Return [X, Y] of the center of cell containing provided text 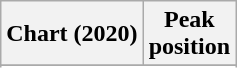
Peakposition [189, 34]
Chart (2020) [72, 34]
